From the cell containing the given text, extract its center point as [X, Y] coordinate. 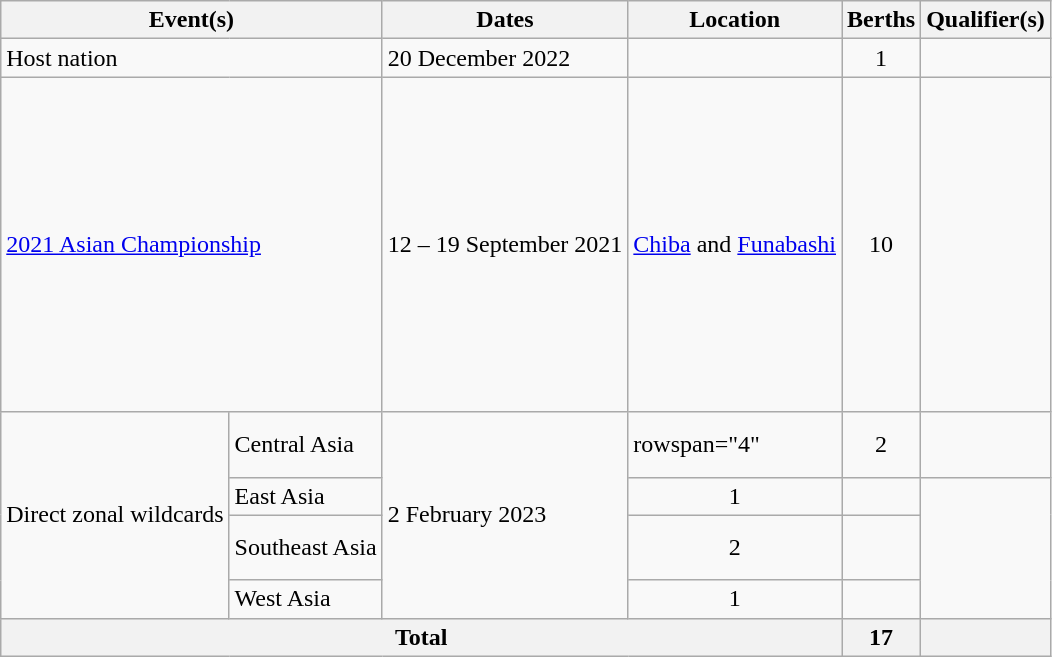
20 December 2022 [505, 58]
Berths [882, 20]
Southeast Asia [306, 548]
Direct zonal wildcards [115, 515]
Location [735, 20]
2021 Asian Championship [192, 244]
12 – 19 September 2021 [505, 244]
East Asia [306, 496]
Dates [505, 20]
West Asia [306, 599]
10 [882, 244]
Host nation [192, 58]
17 [882, 637]
2 February 2023 [505, 515]
rowspan="4" [735, 444]
Chiba and Funabashi [735, 244]
Event(s) [192, 20]
Central Asia [306, 444]
Total [422, 637]
Qualifier(s) [986, 20]
